Scan for the cell matching the given text and deliver its (x, y) coordinate at center. 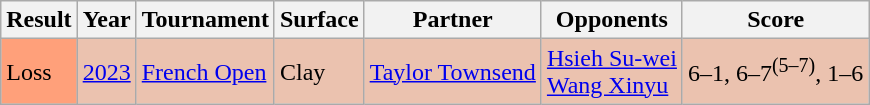
Hsieh Su-wei Wang Xinyu (612, 72)
Score (775, 20)
Year (106, 20)
6–1, 6–7(5–7), 1–6 (775, 72)
2023 (106, 72)
Tournament (205, 20)
Loss (39, 72)
Taylor Townsend (452, 72)
French Open (205, 72)
Opponents (612, 20)
Clay (319, 72)
Surface (319, 20)
Result (39, 20)
Partner (452, 20)
